Return [X, Y] of the center of cell containing provided text 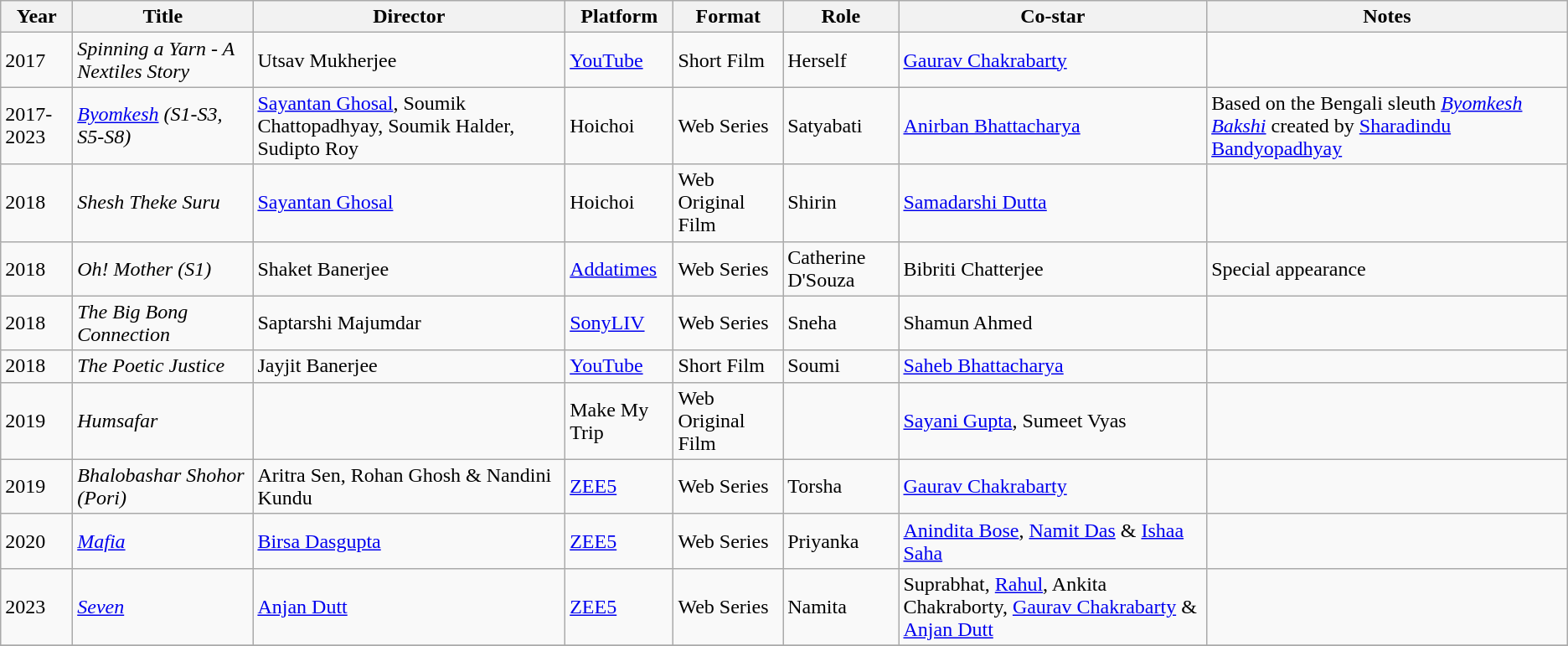
2017-2023 [37, 126]
Notes [1387, 17]
SonyLIV [620, 323]
Satyabati [841, 126]
2020 [37, 541]
Anjan Dutt [409, 607]
Suprabhat, Rahul, Ankita Chakraborty, Gaurav Chakrabarty & Anjan Dutt [1053, 607]
Shamun Ahmed [1053, 323]
Seven [162, 607]
Special appearance [1387, 268]
2023 [37, 607]
Soumi [841, 366]
The Big Bong Connection [162, 323]
Sneha [841, 323]
Byomkesh (S1-S3, S5-S8) [162, 126]
Format [729, 17]
Torsha [841, 486]
Co-star [1053, 17]
Anindita Bose, Namit Das & Ishaa Saha [1053, 541]
Birsa Dasgupta [409, 541]
Aritra Sen, Rohan Ghosh & Nandini Kundu [409, 486]
Bibriti Chatterjee [1053, 268]
Director [409, 17]
2017 [37, 60]
Saheb Bhattacharya [1053, 366]
Shesh Theke Suru [162, 203]
Role [841, 17]
Based on the Bengali sleuth Byomkesh Bakshi created by Sharadindu Bandyopadhyay [1387, 126]
Shirin [841, 203]
Make My Trip [620, 421]
Namita [841, 607]
Title [162, 17]
Mafia [162, 541]
Utsav Mukherjee [409, 60]
Sayani Gupta, Sumeet Vyas [1053, 421]
Sayantan Ghosal, Soumik Chattopadhyay, Soumik Halder, Sudipto Roy [409, 126]
Humsafar [162, 421]
Anirban Bhattacharya [1053, 126]
Oh! Mother (S1) [162, 268]
Bhalobashar Shohor (Pori) [162, 486]
Catherine D'Souza [841, 268]
Samadarshi Dutta [1053, 203]
Shaket Banerjee [409, 268]
Spinning a Yarn - A Nextiles Story [162, 60]
Saptarshi Majumdar [409, 323]
Platform [620, 17]
Priyanka [841, 541]
The Poetic Justice [162, 366]
Year [37, 17]
Herself [841, 60]
Addatimes [620, 268]
Jayjit Banerjee [409, 366]
Sayantan Ghosal [409, 203]
